Identify which cell holds the provided text, then report its (X, Y) central coordinate. 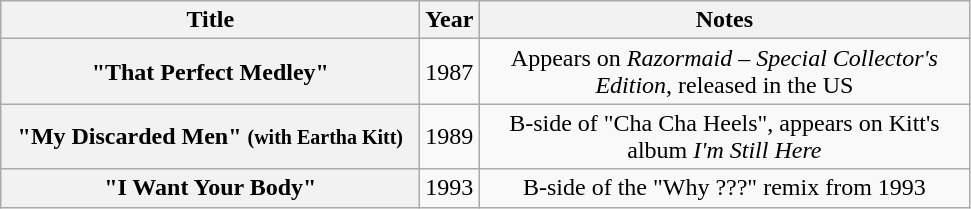
1989 (450, 136)
Appears on Razormaid – Special Collector's Edition, released in the US (724, 72)
1993 (450, 188)
1987 (450, 72)
Title (210, 20)
"That Perfect Medley" (210, 72)
"My Discarded Men" (with Eartha Kitt) (210, 136)
B-side of the "Why ???" remix from 1993 (724, 188)
B-side of "Cha Cha Heels", appears on Kitt's album I'm Still Here (724, 136)
Notes (724, 20)
"I Want Your Body" (210, 188)
Year (450, 20)
